Identify which cell holds the provided text, then report its (X, Y) central coordinate. 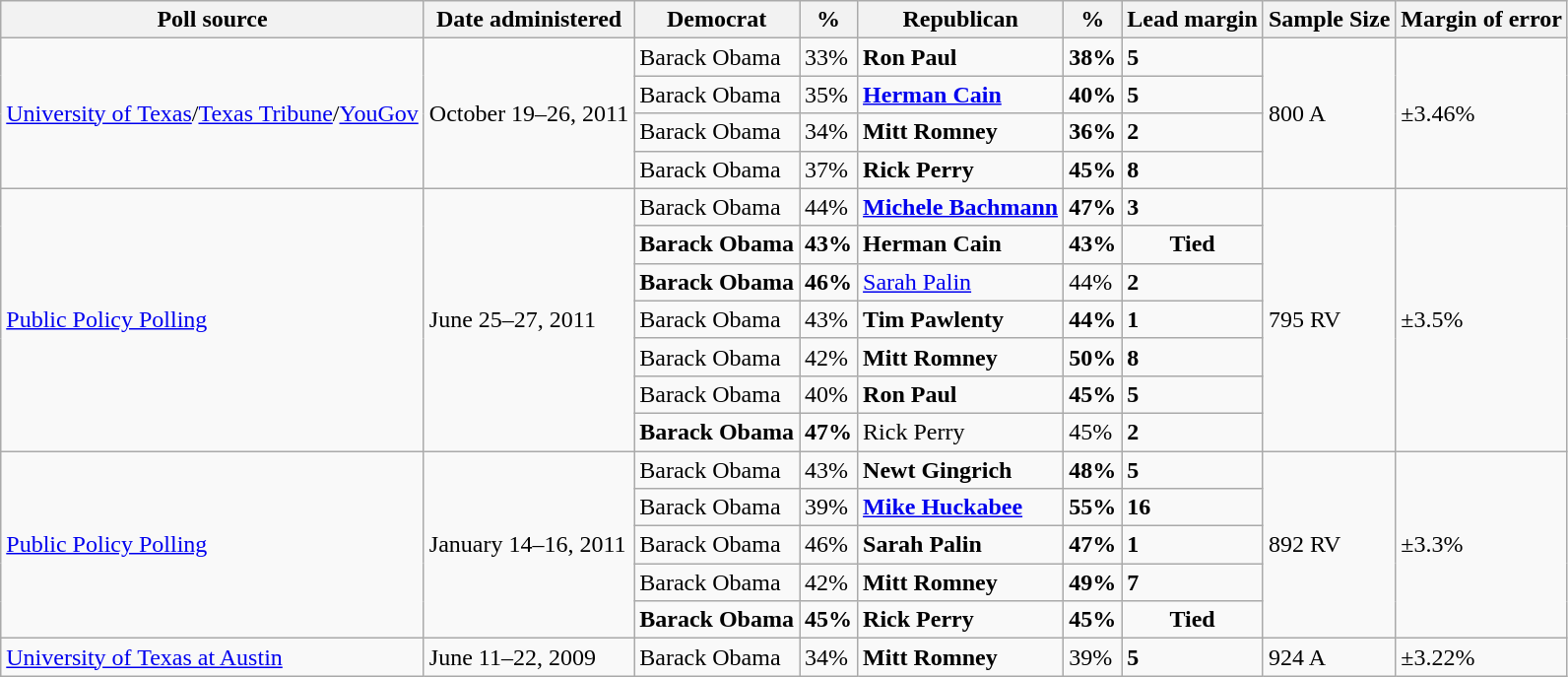
55% (1093, 508)
38% (1093, 57)
Democrat (717, 20)
35% (829, 95)
Mike Huckabee (961, 508)
Republican (961, 20)
±3.22% (1481, 657)
36% (1093, 132)
University of Texas/Texas Tribune/YouGov (213, 113)
University of Texas at Austin (213, 657)
Michele Bachmann (961, 207)
±3.5% (1481, 319)
Newt Gingrich (961, 470)
48% (1093, 470)
16 (1193, 508)
795 RV (1329, 319)
Date administered (528, 20)
Margin of error (1481, 20)
800 A (1329, 113)
±3.46% (1481, 113)
Tim Pawlenty (961, 319)
49% (1093, 582)
924 A (1329, 657)
37% (829, 169)
±3.3% (1481, 545)
June 11–22, 2009 (528, 657)
Sample Size (1329, 20)
Lead margin (1193, 20)
892 RV (1329, 545)
3 (1193, 207)
7 (1193, 582)
50% (1093, 357)
33% (829, 57)
January 14–16, 2011 (528, 545)
June 25–27, 2011 (528, 319)
October 19–26, 2011 (528, 113)
Poll source (213, 20)
